Search for the cell housing the specified text and yield its [x, y] center coordinate. 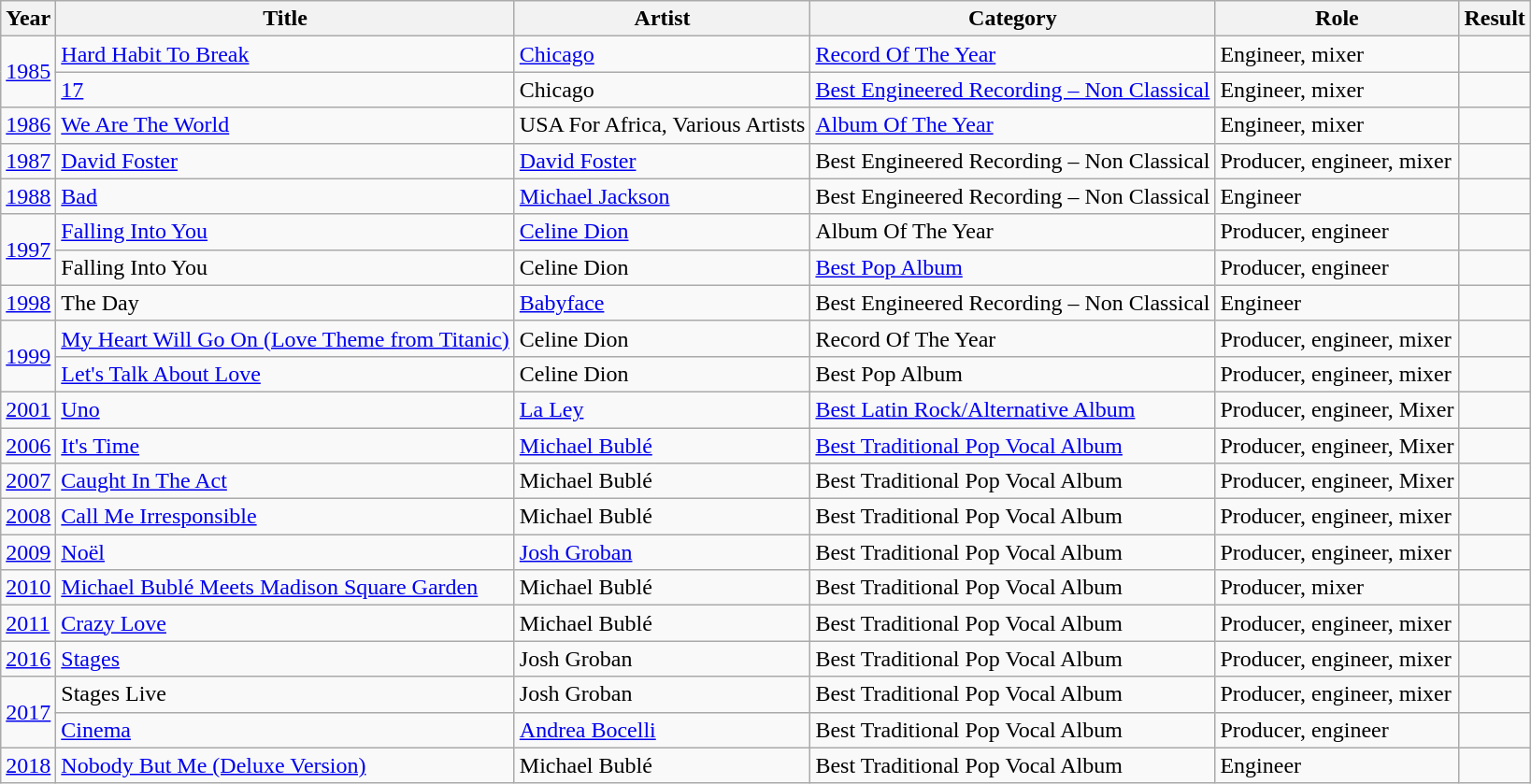
Cinema [285, 730]
Stages Live [285, 694]
Call Me Irresponsible [285, 517]
2008 [28, 517]
Crazy Love [285, 623]
Babyface [662, 303]
Year [28, 19]
Artist [662, 19]
Stages [285, 659]
1997 [28, 249]
Category [1013, 19]
Hard Habit To Break [285, 54]
We Are The World [285, 125]
Nobody But Me (Deluxe Version) [285, 765]
1987 [28, 161]
2011 [28, 623]
1988 [28, 196]
Michael Bublé Meets Madison Square Garden [285, 588]
Andrea Bocelli [662, 730]
2018 [28, 765]
Bad [285, 196]
My Heart Will Go On (Love Theme from Titanic) [285, 338]
Uno [285, 409]
USA For Africa, Various Artists [662, 125]
2010 [28, 588]
2017 [28, 712]
Caught In The Act [285, 481]
Result [1495, 19]
17 [285, 90]
1986 [28, 125]
Role [1337, 19]
Michael Jackson [662, 196]
2006 [28, 446]
1998 [28, 303]
It's Time [285, 446]
Title [285, 19]
1985 [28, 72]
Producer, mixer [1337, 588]
Noël [285, 552]
2007 [28, 481]
The Day [285, 303]
2009 [28, 552]
Let's Talk About Love [285, 374]
Best Latin Rock/Alternative Album [1013, 409]
1999 [28, 356]
La Ley [662, 409]
2001 [28, 409]
2016 [28, 659]
